Determine the (x, y) coordinate at the center of the cell enclosing the given text.  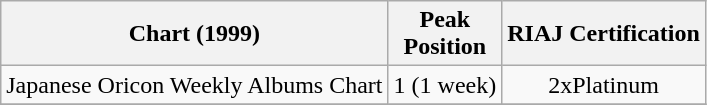
1 (1 week) (445, 85)
RIAJ Certification (604, 34)
Japanese Oricon Weekly Albums Chart (194, 85)
2xPlatinum (604, 85)
Chart (1999) (194, 34)
PeakPosition (445, 34)
